Scan for the cell matching the given text and deliver its [X, Y] coordinate at center. 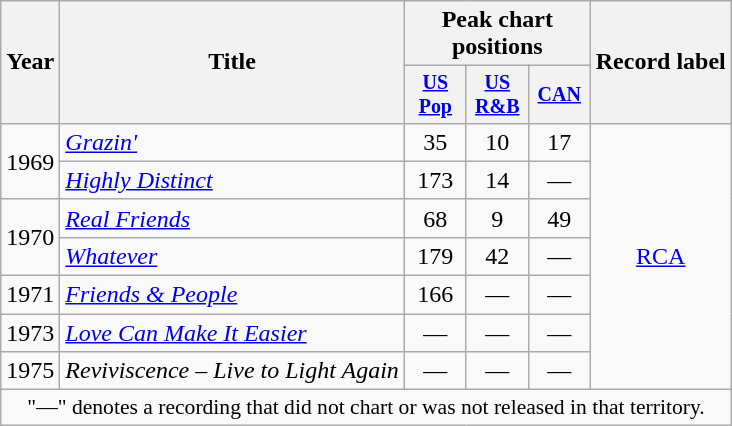
10 [497, 142]
Record label [660, 62]
17 [559, 142]
CAN [559, 94]
Reviviscence – Live to Light Again [232, 371]
Grazin' [232, 142]
Peak chart positions [497, 34]
RCA [660, 256]
173 [435, 180]
166 [435, 295]
Real Friends [232, 218]
1969 [30, 161]
14 [497, 180]
Title [232, 62]
68 [435, 218]
42 [497, 256]
Love Can Make It Easier [232, 333]
USR&B [497, 94]
1973 [30, 333]
1971 [30, 295]
1975 [30, 371]
Whatever [232, 256]
49 [559, 218]
Year [30, 62]
179 [435, 256]
35 [435, 142]
Friends & People [232, 295]
"—" denotes a recording that did not chart or was not released in that territory. [366, 408]
Highly Distinct [232, 180]
9 [497, 218]
US Pop [435, 94]
1970 [30, 237]
